From the cell containing the given text, extract its center point as (x, y) coordinate. 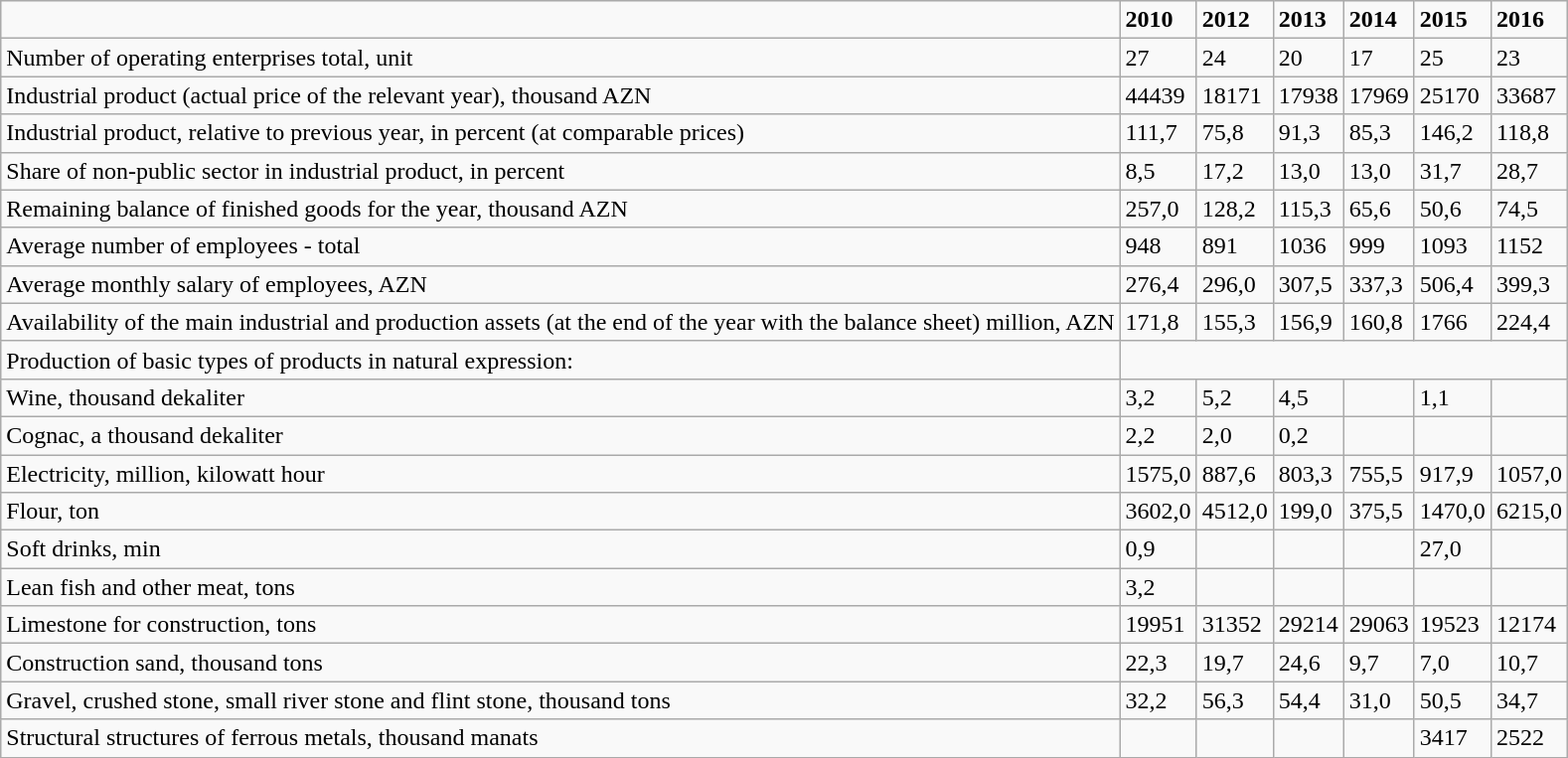
Share of non-public sector in industrial product, in percent (560, 171)
2,2 (1159, 435)
3417 (1453, 738)
296,0 (1234, 284)
Gravel, crushed stone, small river stone and flint stone, thousand tons (560, 700)
25 (1453, 58)
Industrial product (actual price of the relevant year), thousand AZN (560, 95)
1036 (1308, 246)
115,3 (1308, 209)
12174 (1528, 625)
54,4 (1308, 700)
276,4 (1159, 284)
Availability of the main industrial and production assets (at the end of the year with the balance sheet) million, AZN (560, 322)
5,2 (1234, 397)
24 (1234, 58)
917,9 (1453, 474)
25170 (1453, 95)
2,0 (1234, 435)
307,5 (1308, 284)
1470,0 (1453, 512)
17938 (1308, 95)
Construction sand, thousand tons (560, 663)
171,8 (1159, 322)
Structural structures of ferrous metals, thousand manats (560, 738)
74,5 (1528, 209)
146,2 (1453, 133)
27,0 (1453, 549)
Production of basic types of products in natural expression: (560, 360)
19951 (1159, 625)
1152 (1528, 246)
17 (1379, 58)
887,6 (1234, 474)
19,7 (1234, 663)
91,3 (1308, 133)
128,2 (1234, 209)
10,7 (1528, 663)
1766 (1453, 322)
50,6 (1453, 209)
85,3 (1379, 133)
755,5 (1379, 474)
Cognac, a thousand dekaliter (560, 435)
75,8 (1234, 133)
50,5 (1453, 700)
2016 (1528, 20)
Soft drinks, min (560, 549)
56,3 (1234, 700)
Limestone for construction, tons (560, 625)
2522 (1528, 738)
155,3 (1234, 322)
Wine, thousand dekaliter (560, 397)
399,3 (1528, 284)
337,3 (1379, 284)
0,2 (1308, 435)
3602,0 (1159, 512)
20 (1308, 58)
257,0 (1159, 209)
31352 (1234, 625)
6215,0 (1528, 512)
31,7 (1453, 171)
4512,0 (1234, 512)
2010 (1159, 20)
Average number of employees - total (560, 246)
Flour, ton (560, 512)
118,8 (1528, 133)
27 (1159, 58)
28,7 (1528, 171)
199,0 (1308, 512)
1,1 (1453, 397)
4,5 (1308, 397)
Industrial product, relative to previous year, in percent (at comparable prices) (560, 133)
24,6 (1308, 663)
23 (1528, 58)
Average monthly salary of employees, AZN (560, 284)
948 (1159, 246)
65,6 (1379, 209)
22,3 (1159, 663)
9,7 (1379, 663)
2013 (1308, 20)
34,7 (1528, 700)
1057,0 (1528, 474)
2012 (1234, 20)
Electricity, million, kilowatt hour (560, 474)
Lean fish and other meat, tons (560, 587)
19523 (1453, 625)
999 (1379, 246)
44439 (1159, 95)
803,3 (1308, 474)
506,4 (1453, 284)
2014 (1379, 20)
17969 (1379, 95)
2015 (1453, 20)
18171 (1234, 95)
Number of operating enterprises total, unit (560, 58)
891 (1234, 246)
29214 (1308, 625)
8,5 (1159, 171)
111,7 (1159, 133)
0,9 (1159, 549)
29063 (1379, 625)
375,5 (1379, 512)
17,2 (1234, 171)
7,0 (1453, 663)
31,0 (1379, 700)
160,8 (1379, 322)
1093 (1453, 246)
1575,0 (1159, 474)
224,4 (1528, 322)
156,9 (1308, 322)
32,2 (1159, 700)
33687 (1528, 95)
Remaining balance of finished goods for the year, thousand AZN (560, 209)
